Capture the cell that displays the provided text and extract its [X, Y] central coordinate. 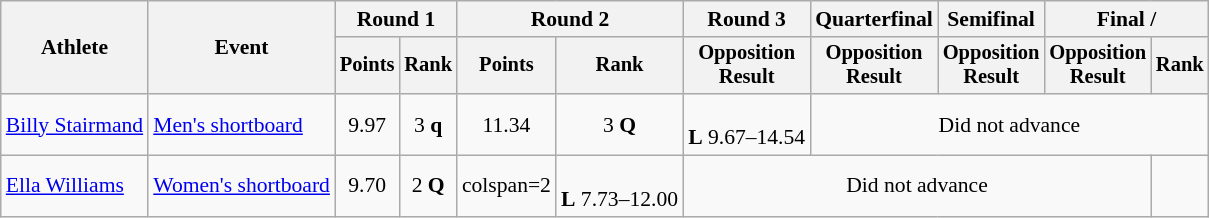
2 Q [428, 186]
3 Q [620, 124]
9.97 [367, 124]
Event [242, 48]
Round 2 [570, 19]
Quarterfinal [874, 19]
Athlete [74, 48]
Billy Stairmand [74, 124]
Ella Williams [74, 186]
Final / [1126, 19]
Men's shortboard [242, 124]
L 9.67–14.54 [746, 124]
11.34 [506, 124]
L 7.73–12.00 [620, 186]
Semifinal [992, 19]
Round 3 [746, 19]
colspan=2 [506, 186]
9.70 [367, 186]
3 q [428, 124]
Round 1 [396, 19]
Women's shortboard [242, 186]
